Provide the (x, y) coordinate of the cell's center where the given text is located.  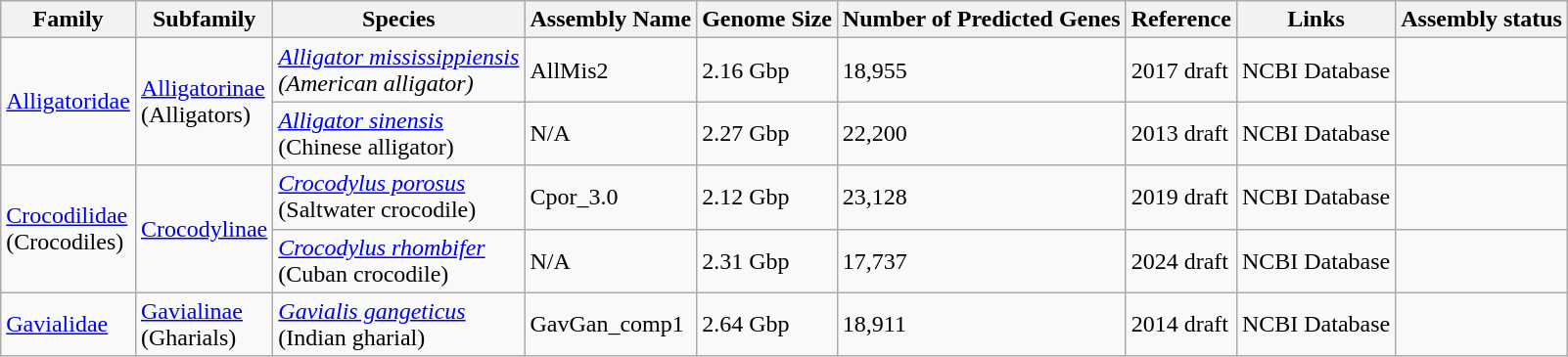
2017 draft (1180, 70)
Crocodilidae(Crocodiles) (69, 229)
2024 draft (1180, 260)
Gavialis gangeticus(Indian gharial) (399, 325)
Subfamily (204, 20)
2019 draft (1180, 198)
AllMis2 (611, 70)
2014 draft (1180, 325)
Alligatorinae(Alligators) (204, 102)
2.31 Gbp (767, 260)
Family (69, 20)
Links (1315, 20)
18,955 (981, 70)
18,911 (981, 325)
Crocodylus rhombifer(Cuban crocodile) (399, 260)
Alligator mississippiensis(American alligator) (399, 70)
2.64 Gbp (767, 325)
Crocodylinae (204, 229)
Alligator sinensis(Chinese alligator) (399, 133)
2.27 Gbp (767, 133)
2.12 Gbp (767, 198)
Reference (1180, 20)
23,128 (981, 198)
GavGan_comp1 (611, 325)
Genome Size (767, 20)
Number of Predicted Genes (981, 20)
Assembly status (1482, 20)
2.16 Gbp (767, 70)
Species (399, 20)
Gavialidae (69, 325)
Alligatoridae (69, 102)
17,737 (981, 260)
Assembly Name (611, 20)
Cpor_3.0 (611, 198)
Gavialinae(Gharials) (204, 325)
2013 draft (1180, 133)
22,200 (981, 133)
Crocodylus porosus(Saltwater crocodile) (399, 198)
